Return (x, y) of the center of cell containing provided text 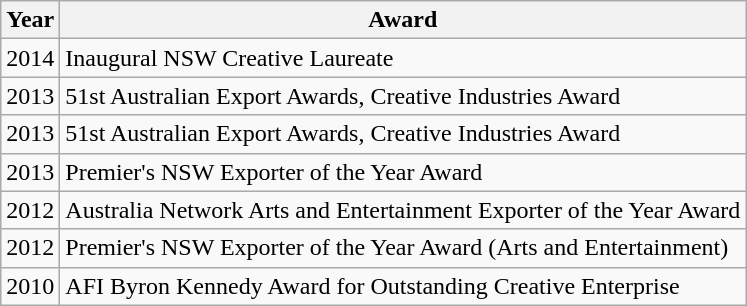
Year (30, 20)
Inaugural NSW Creative Laureate (403, 58)
2014 (30, 58)
2010 (30, 286)
Premier's NSW Exporter of the Year Award (403, 172)
Award (403, 20)
Australia Network Arts and Entertainment Exporter of the Year Award (403, 210)
Premier's NSW Exporter of the Year Award (Arts and Entertainment) (403, 248)
AFI Byron Kennedy Award for Outstanding Creative Enterprise (403, 286)
